Locate the cell with the specified text and output its [X, Y] center coordinate. 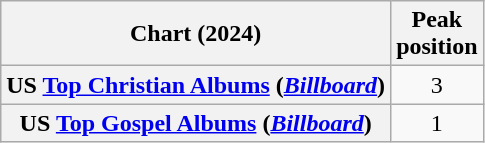
1 [437, 123]
US Top Christian Albums (Billboard) [196, 85]
3 [437, 85]
US Top Gospel Albums (Billboard) [196, 123]
Chart (2024) [196, 34]
Peakposition [437, 34]
